Return the [x, y] coordinate for the center point of the cell that contains the specified text.  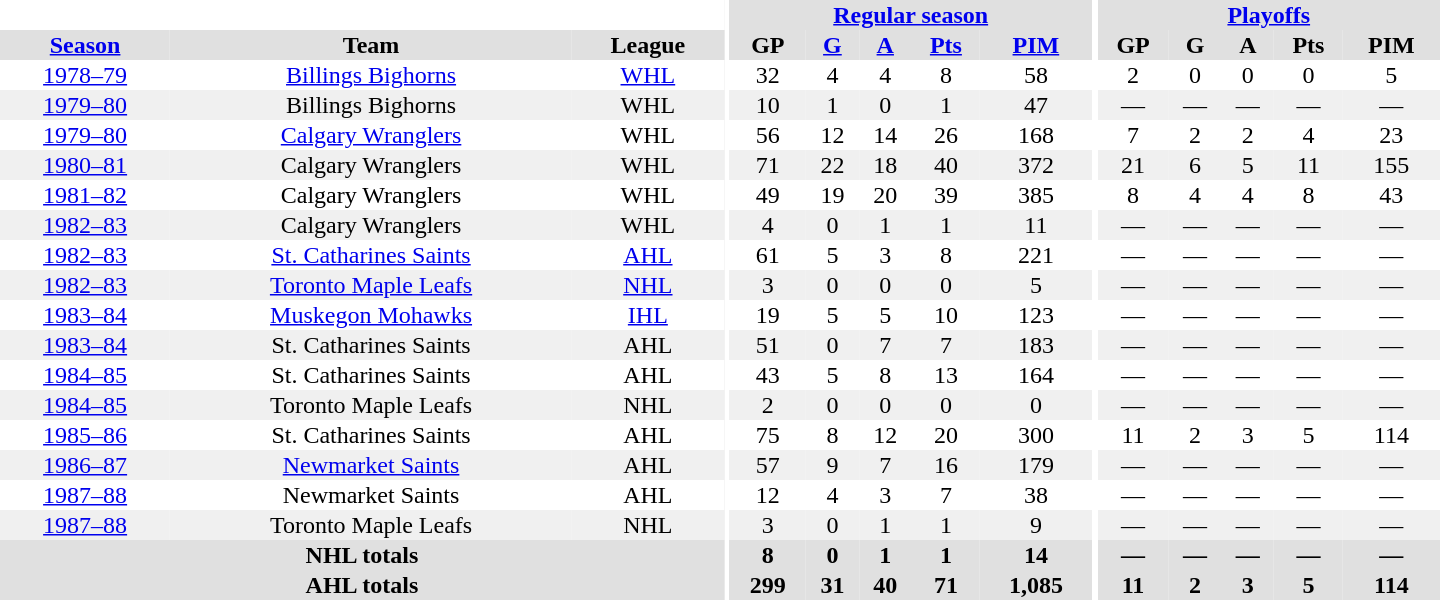
Muskegon Mohawks [371, 315]
57 [768, 465]
1,085 [1036, 585]
58 [1036, 75]
168 [1036, 135]
38 [1036, 495]
Playoffs [1269, 15]
1985–86 [85, 435]
26 [946, 135]
183 [1036, 345]
6 [1196, 165]
AHL totals [362, 585]
123 [1036, 315]
1981–82 [85, 195]
31 [832, 585]
75 [768, 435]
13 [946, 375]
NHL totals [362, 555]
372 [1036, 165]
49 [768, 195]
23 [1392, 135]
IHL [648, 315]
300 [1036, 435]
16 [946, 465]
39 [946, 195]
Season [85, 45]
47 [1036, 105]
61 [768, 255]
56 [768, 135]
League [648, 45]
385 [1036, 195]
299 [768, 585]
21 [1134, 165]
Regular season [911, 15]
18 [886, 165]
Team [371, 45]
179 [1036, 465]
51 [768, 345]
1978–79 [85, 75]
22 [832, 165]
32 [768, 75]
155 [1392, 165]
1986–87 [85, 465]
221 [1036, 255]
1980–81 [85, 165]
164 [1036, 375]
